Return (x, y) of the center of cell containing provided text 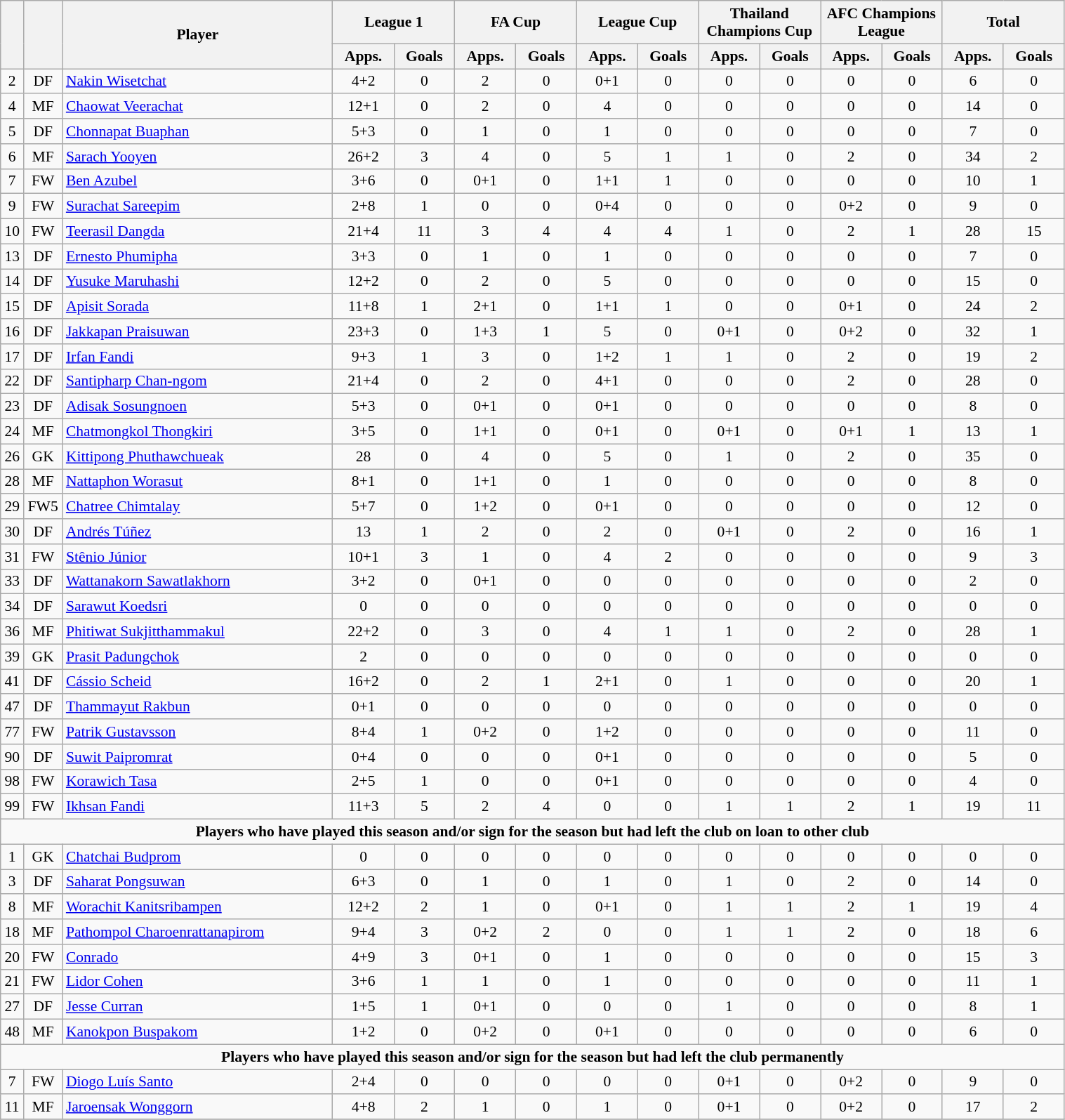
Surachat Sareepim (198, 206)
Wattanakorn Sawatlakhorn (198, 581)
Jesse Curran (198, 1007)
League Cup (637, 22)
98 (13, 782)
Player (198, 35)
Thailand Champions Cup (760, 22)
23 (13, 407)
4+9 (364, 957)
23+3 (364, 331)
Stênio Júnior (198, 557)
2+5 (364, 782)
Players who have played this season and/or sign for the season but had left the club on loan to other club (532, 832)
Chonnapat Buaphan (198, 131)
90 (13, 757)
Adisak Sosungnoen (198, 407)
2+8 (364, 206)
3+5 (364, 432)
5+7 (364, 507)
26 (13, 456)
11+8 (364, 307)
Conrado (198, 957)
Sarach Yooyen (198, 157)
48 (13, 1032)
22 (13, 381)
1+3 (486, 331)
Prasit Padungchok (198, 657)
4+1 (607, 381)
33 (13, 581)
Korawich Tasa (198, 782)
Teerasil Dangda (198, 232)
Thammayut Rakbun (198, 707)
8+4 (364, 732)
Apisit Sorada (198, 307)
9+4 (364, 932)
AFC Champions League (882, 22)
Diogo Luís Santo (198, 1082)
League 1 (394, 22)
35 (973, 456)
21 (13, 982)
FW5 (44, 507)
6+3 (364, 882)
26+2 (364, 157)
Santipharp Chan-ngom (198, 381)
Players who have played this season and/or sign for the season but had left the club permanently (532, 1057)
1+5 (364, 1007)
Suwit Paipromrat (198, 757)
12 (973, 507)
39 (13, 657)
10+1 (364, 557)
Sarawut Koedsri (198, 607)
Ernesto Phumipha (198, 256)
Ikhsan Fandi (198, 807)
32 (973, 331)
Pathompol Charoenrattanapirom (198, 932)
29 (13, 507)
Yusuke Maruhashi (198, 282)
Lidor Cohen (198, 982)
22+2 (364, 632)
9+3 (364, 357)
4+2 (364, 81)
Kittipong Phuthawchueak (198, 456)
Chatmongkol Thongkiri (198, 432)
Nattaphon Worasut (198, 482)
27 (13, 1007)
Kanokpon Buspakom (198, 1032)
Worachit Kanitsribampen (198, 907)
FA Cup (516, 22)
4+8 (364, 1107)
3+2 (364, 581)
30 (13, 532)
Jaroensak Wonggorn (198, 1107)
Phitiwat Sukjitthammakul (198, 632)
2+4 (364, 1082)
Andrés Túñez (198, 532)
Jakkapan Praisuwan (198, 331)
99 (13, 807)
Chaowat Veerachat (198, 107)
Cássio Scheid (198, 682)
Nakin Wisetchat (198, 81)
Saharat Pongsuwan (198, 882)
3+3 (364, 256)
Chatree Chimtalay (198, 507)
Ben Azubel (198, 181)
47 (13, 707)
41 (13, 682)
12+1 (364, 107)
77 (13, 732)
11+3 (364, 807)
Patrik Gustavsson (198, 732)
31 (13, 557)
Total (1003, 22)
Irfan Fandi (198, 357)
8+1 (364, 482)
36 (13, 632)
16+2 (364, 682)
Chatchai Budprom (198, 857)
